For the text-containing cell, return its midpoint in [x, y] coordinate format. 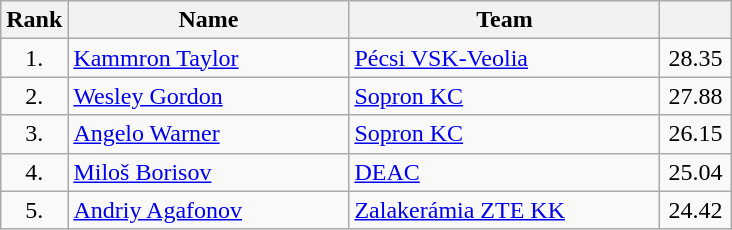
2. [34, 96]
28.35 [696, 58]
Rank [34, 20]
Zalakerámia ZTE KK [504, 210]
25.04 [696, 172]
Pécsi VSK-Veolia [504, 58]
Angelo Warner [208, 134]
Miloš Borisov [208, 172]
4. [34, 172]
Andriy Agafonov [208, 210]
Wesley Gordon [208, 96]
24.42 [696, 210]
Name [208, 20]
3. [34, 134]
Kammron Taylor [208, 58]
Team [504, 20]
DEAC [504, 172]
5. [34, 210]
1. [34, 58]
26.15 [696, 134]
27.88 [696, 96]
